Scan for the cell matching the given text and deliver its (X, Y) coordinate at center. 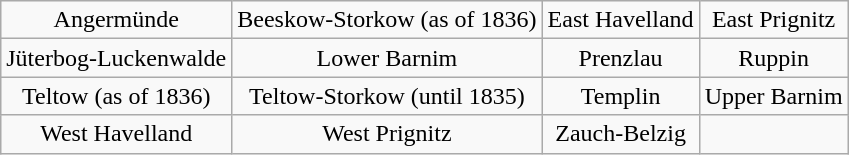
East Prignitz (774, 20)
Teltow-Storkow (until 1835) (387, 96)
Lower Barnim (387, 58)
Zauch-Belzig (620, 134)
Ruppin (774, 58)
West Havelland (116, 134)
Upper Barnim (774, 96)
Prenzlau (620, 58)
Angermünde (116, 20)
Teltow (as of 1836) (116, 96)
Templin (620, 96)
Jüterbog-Luckenwalde (116, 58)
Beeskow-Storkow (as of 1836) (387, 20)
East Havelland (620, 20)
West Prignitz (387, 134)
